Detect which cell encompasses the target text, then output its (X, Y) center coordinate. 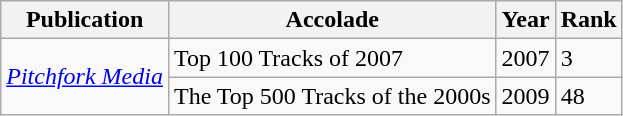
48 (588, 96)
2007 (526, 58)
2009 (526, 96)
The Top 500 Tracks of the 2000s (332, 96)
Top 100 Tracks of 2007 (332, 58)
Rank (588, 20)
3 (588, 58)
Publication (85, 20)
Pitchfork Media (85, 77)
Accolade (332, 20)
Year (526, 20)
